Return (X, Y) of the center of cell containing provided text 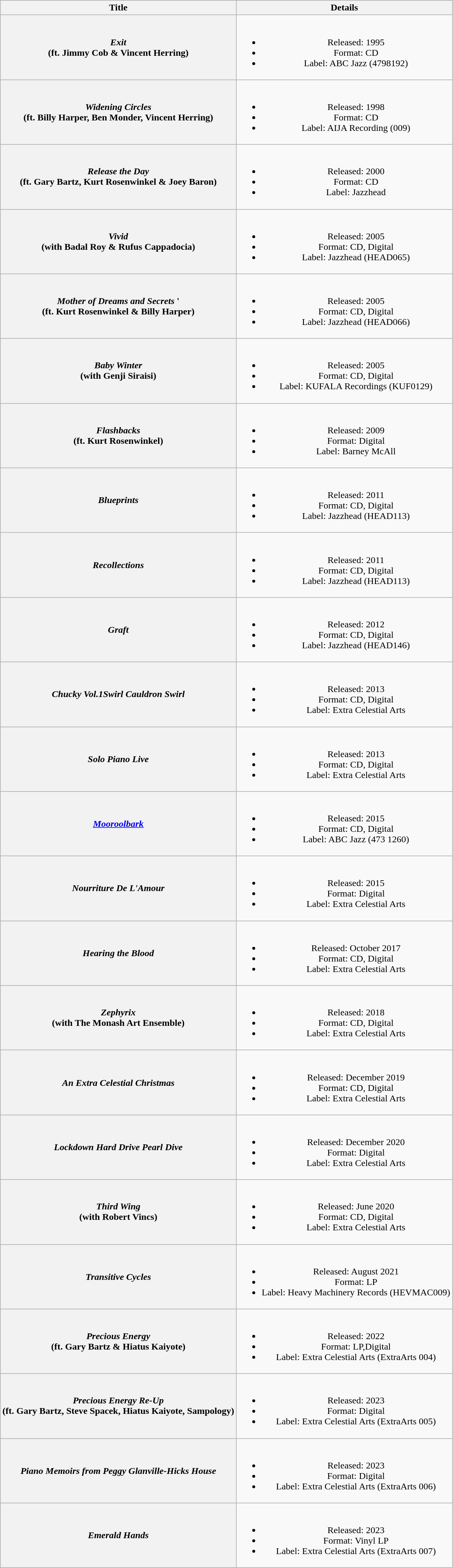
Precious Energy Re-Up(ft. Gary Bartz, Steve Spacek, Hiatus Kaiyote, Sampology) (119, 1406)
Title (119, 8)
Mother of Dreams and Secrets '(ft. Kurt Rosenwinkel & Billy Harper) (119, 306)
Released: 2005Format: CD, DigitalLabel: Jazzhead (HEAD066) (344, 306)
Released: 2015Format: DigitalLabel: Extra Celestial Arts (344, 888)
Released: 2023Format: DigitalLabel: Extra Celestial Arts (ExtraArts 005) (344, 1406)
Released: 2018Format: CD, DigitalLabel: Extra Celestial Arts (344, 1018)
Released: 2022Format: LP,DigitalLabel: Extra Celestial Arts (ExtraArts 004) (344, 1341)
Precious Energy(ft. Gary Bartz & Hiatus Kaiyote) (119, 1341)
Piano Memoirs from Peggy Glanville-Hicks House (119, 1471)
Released: 2015Format: CD, DigitalLabel: ABC Jazz (473 1260) (344, 824)
Zephyrix (with The Monash Art Ensemble) (119, 1018)
Vivid(with Badal Roy & Rufus Cappadocia) (119, 242)
Mooroolbark (119, 824)
Details (344, 8)
Chucky Vol.1Swirl Cauldron Swirl (119, 694)
Graft (119, 630)
Nourriture De L'Amour (119, 888)
Blueprints (119, 500)
Released: June 2020Format: CD, DigitalLabel: Extra Celestial Arts (344, 1212)
Emerald Hands (119, 1535)
Released: 1995Format: CDLabel: ABC Jazz (4798192) (344, 47)
Recollections (119, 565)
Released: 2009Format: DigitalLabel: Barney McAll (344, 435)
Released: 2005Format: CD, DigitalLabel: Jazzhead (HEAD065) (344, 242)
Released: 2005Format: CD, DigitalLabel: KUFALA Recordings (KUF0129) (344, 371)
Released: October 2017Format: CD, DigitalLabel: Extra Celestial Arts (344, 953)
Third Wing (with Robert Vincs) (119, 1212)
Solo Piano Live (119, 759)
Widening Circles(ft. Billy Harper, Ben Monder, Vincent Herring) (119, 112)
Exit(ft. Jimmy Cob & Vincent Herring) (119, 47)
Released: August 2021Format: LPLabel: Heavy Machinery Records (HEVMAC009) (344, 1276)
Transitive Cycles (119, 1276)
Released: 1998Format: CDLabel: AIJA Recording (009) (344, 112)
An Extra Celestial Christmas (119, 1083)
Flashbacks(ft. Kurt Rosenwinkel) (119, 435)
Released: 2023Format: DigitalLabel: Extra Celestial Arts (ExtraArts 006) (344, 1471)
Release the Day(ft. Gary Bartz, Kurt Rosenwinkel & Joey Baron) (119, 177)
Released: 2023Format: Vinyl LPLabel: Extra Celestial Arts (ExtraArts 007) (344, 1535)
Baby Winter (with Genji Siraisi) (119, 371)
Released: 2012Format: CD, DigitalLabel: Jazzhead (HEAD146) (344, 630)
Hearing the Blood (119, 953)
Released: 2000Format: CDLabel: Jazzhead (344, 177)
Released: December 2019Format: CD, DigitalLabel: Extra Celestial Arts (344, 1083)
Lockdown Hard Drive Pearl Dive (119, 1147)
Released: December 2020Format: DigitalLabel: Extra Celestial Arts (344, 1147)
